Return [x, y] of the center of cell containing provided text 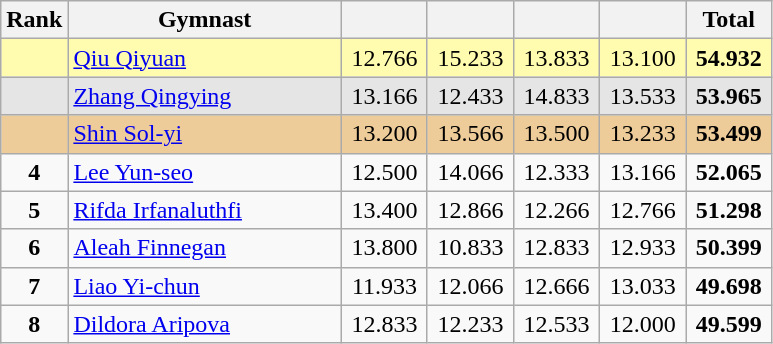
49.599 [729, 324]
49.698 [729, 286]
8 [34, 324]
53.965 [729, 96]
4 [34, 172]
13.800 [384, 248]
14.833 [557, 96]
Rifda Irfanaluthfi [205, 210]
51.298 [729, 210]
12.533 [557, 324]
13.233 [643, 134]
54.932 [729, 58]
7 [34, 286]
Rank [34, 20]
15.233 [470, 58]
50.399 [729, 248]
Qiu Qiyuan [205, 58]
13.033 [643, 286]
6 [34, 248]
13.566 [470, 134]
12.266 [557, 210]
12.866 [470, 210]
14.066 [470, 172]
12.000 [643, 324]
12.933 [643, 248]
Liao Yi-chun [205, 286]
12.666 [557, 286]
13.500 [557, 134]
10.833 [470, 248]
12.433 [470, 96]
13.400 [384, 210]
13.533 [643, 96]
13.833 [557, 58]
Aleah Finnegan [205, 248]
Dildora Aripova [205, 324]
12.233 [470, 324]
53.499 [729, 134]
Gymnast [205, 20]
12.066 [470, 286]
Zhang Qingying [205, 96]
13.200 [384, 134]
12.500 [384, 172]
12.333 [557, 172]
Shin Sol-yi [205, 134]
Total [729, 20]
11.933 [384, 286]
5 [34, 210]
13.100 [643, 58]
Lee Yun-seo [205, 172]
52.065 [729, 172]
